For the text-containing cell, return its midpoint in [x, y] coordinate format. 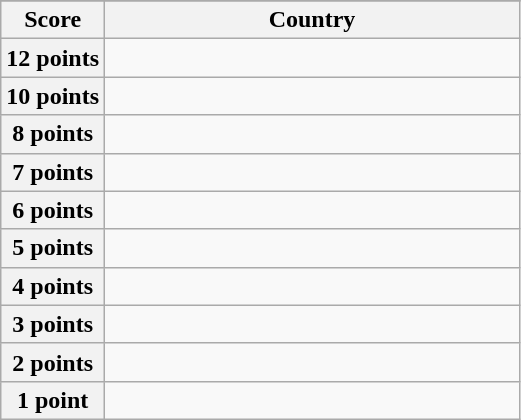
Country [312, 20]
4 points [53, 286]
3 points [53, 324]
7 points [53, 172]
6 points [53, 210]
5 points [53, 248]
Score [53, 20]
8 points [53, 134]
2 points [53, 362]
12 points [53, 58]
1 point [53, 400]
10 points [53, 96]
